Capture the cell that displays the provided text and extract its [x, y] central coordinate. 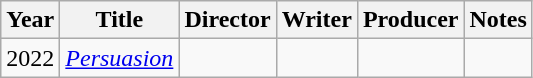
Director [228, 20]
Notes [498, 20]
2022 [30, 58]
Title [120, 20]
Producer [410, 20]
Persuasion [120, 58]
Writer [316, 20]
Year [30, 20]
